Pinpoint the cell where the given text exists, returning its [X, Y] midpoint coordinate. 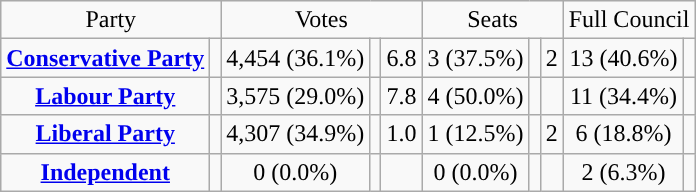
3 (37.5%) [476, 58]
Liberal Party [106, 134]
11 (34.4%) [624, 96]
13 (40.6%) [624, 58]
4 (50.0%) [476, 96]
Seats [492, 20]
Labour Party [106, 96]
3,575 (29.0%) [296, 96]
6 (18.8%) [624, 134]
6.8 [402, 58]
1 (12.5%) [476, 134]
4,454 (36.1%) [296, 58]
4,307 (34.9%) [296, 134]
Votes [322, 20]
Party [111, 20]
Conservative Party [106, 58]
1.0 [402, 134]
7.8 [402, 96]
Independent [106, 172]
2 (6.3%) [624, 172]
Full Council [629, 20]
